Capture the cell that displays the provided text and extract its (X, Y) central coordinate. 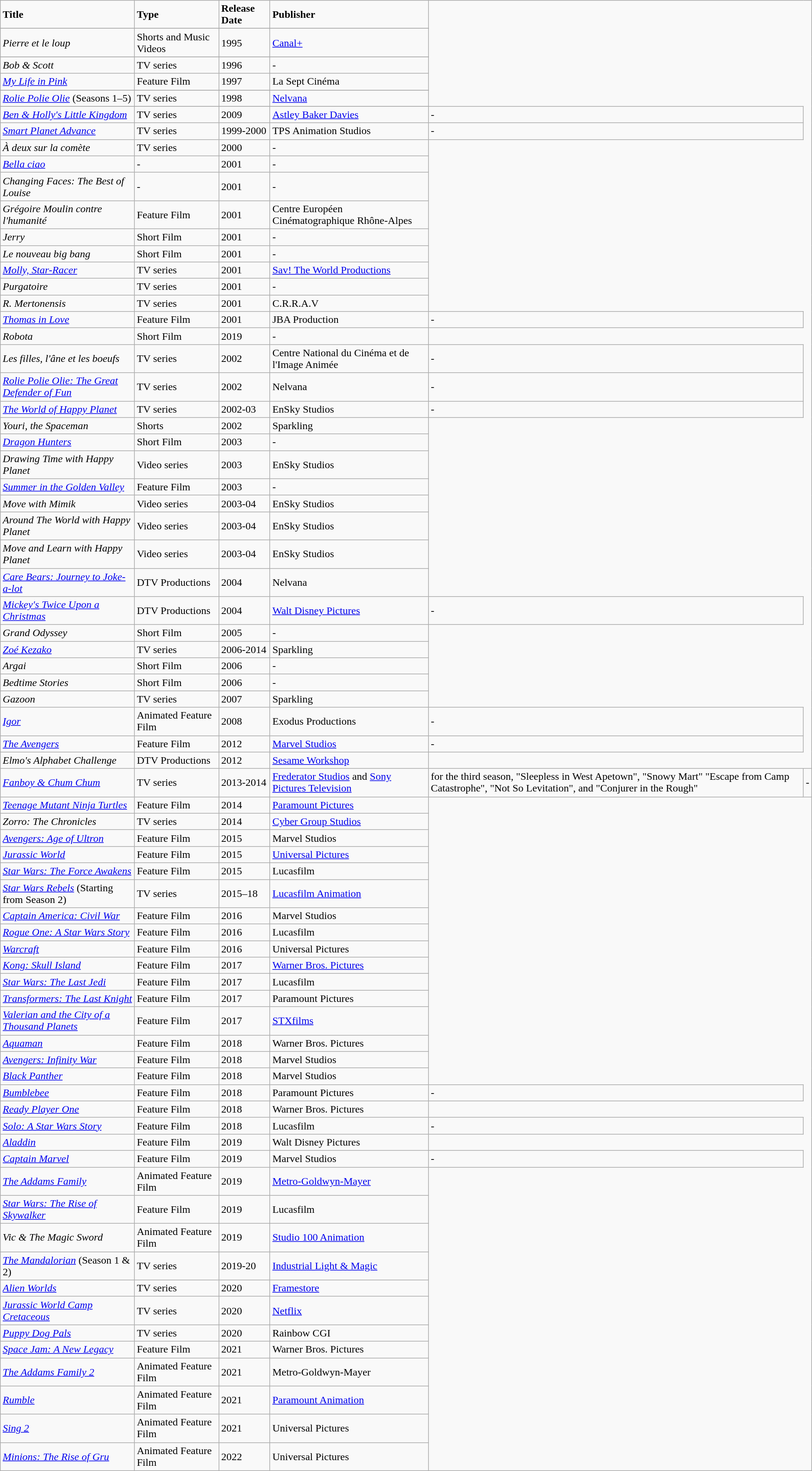
2009 (244, 115)
Studio 100 Animation (349, 1238)
Jurassic World (68, 854)
Bumblebee (68, 1093)
Bob & Scott (68, 65)
Summer in the Golden Valley (68, 487)
Frederator Studios and Sony Pictures Television (349, 783)
La Sept Cinéma (349, 82)
2002-03 (244, 409)
Youri, the Spaceman (68, 426)
Around The World with Happy Planet (68, 526)
Star Wars: The Force Awakens (68, 871)
Vic & The Magic Sword (68, 1238)
The World of Happy Planet (68, 409)
Title (68, 15)
Minions: The Rise of Gru (68, 1456)
1997 (244, 82)
Framestore (349, 1288)
2013-2014 (244, 783)
Grégoire Moulin contre l'humanité (68, 214)
C.R.R.A.V (349, 303)
Les filles, l'âne et les boeufs (68, 358)
The Addams Family 2 (68, 1372)
Alien Worlds (68, 1288)
2019-20 (244, 1266)
Canal+ (349, 43)
Transformers: The Last Knight (68, 998)
Move with Mimik (68, 503)
Dragon Hunters (68, 442)
Netflix (349, 1310)
Centre Européen Cinématographique Rhône-Alpes (349, 214)
JBA Production (349, 320)
Captain Marvel (68, 1159)
The Mandalorian (Season 1 & 2) (68, 1266)
Shorts (177, 426)
1996 (244, 65)
Solo: A Star Wars Story (68, 1126)
2005 (244, 633)
Gazoon (68, 699)
The Addams Family (68, 1181)
Astley Baker Davies (349, 115)
À deux sur la comète (68, 148)
2022 (244, 1456)
Shorts and Music Videos (177, 43)
Publisher (349, 15)
for the third season, "Sleepless in West Apetown", "Snowy Mart" "Escape from Camp Catastrophe", "Not So Levitation", and "Conjurer in the Rough" (616, 783)
R. Mertonensis (68, 303)
Rumble (68, 1400)
Lucasfilm Animation (349, 893)
Aladdin (68, 1142)
Jerry (68, 237)
Fanboy & Chum Chum (68, 783)
2006-2014 (244, 650)
Avengers: Infinity War (68, 1060)
Puppy Dog Pals (68, 1333)
2000 (244, 148)
Sing 2 (68, 1428)
Avengers: Age of Ultron (68, 838)
Zoé Kezako (68, 650)
Star Wars: The Rise of Skywalker (68, 1210)
Captain America: Civil War (68, 916)
Move and Learn with Happy Planet (68, 554)
Paramount Animation (349, 1400)
Thomas in Love (68, 320)
Rolie Polie Olie: The Great Defender of Fun (68, 387)
2007 (244, 699)
Industrial Light & Magic (349, 1266)
Bella ciao (68, 164)
Smart Planet Advance (68, 131)
Bedtime Stories (68, 683)
Mickey's Twice Upon a Christmas (68, 611)
Rolie Polie Olie (Seasons 1–5) (68, 98)
Aquaman (68, 1043)
Kong: Skull Island (68, 965)
Space Jam: A New Legacy (68, 1350)
Grand Odyssey (68, 633)
Elmo's Alphabet Challenge (68, 760)
Zorro: The Chronicles (68, 821)
My Life in Pink (68, 82)
TPS Animation Studios (349, 131)
Sesame Workshop (349, 760)
1999-2000 (244, 131)
The Avengers (68, 744)
Release Date (244, 15)
Care Bears: Journey to Joke-a-lot (68, 582)
Sav! The World Productions (349, 270)
Warcraft (68, 949)
Rainbow CGI (349, 1333)
Robota (68, 336)
Exodus Productions (349, 721)
Pierre et le loup (68, 43)
Drawing Time with Happy Planet (68, 464)
Teenage Mutant Ninja Turtles (68, 805)
Purgatoire (68, 287)
Star Wars Rebels (Starting from Season 2) (68, 893)
Molly, Star-Racer (68, 270)
Centre National du Cinéma et de l'Image Animée (349, 358)
Ready Player One (68, 1109)
Valerian and the City of a Thousand Planets (68, 1021)
Cyber Group Studios (349, 821)
Type (177, 15)
Le nouveau big bang (68, 254)
1995 (244, 43)
Ben & Holly's Little Kingdom (68, 115)
STXfilms (349, 1021)
1998 (244, 98)
Star Wars: The Last Jedi (68, 982)
Black Panther (68, 1076)
Argai (68, 666)
2008 (244, 721)
Igor (68, 721)
Jurassic World Camp Cretaceous (68, 1310)
2015–18 (244, 893)
Rogue One: A Star Wars Story (68, 933)
Changing Faces: The Best of Louise (68, 187)
